Pinpoint the cell where the given text exists, returning its (X, Y) midpoint coordinate. 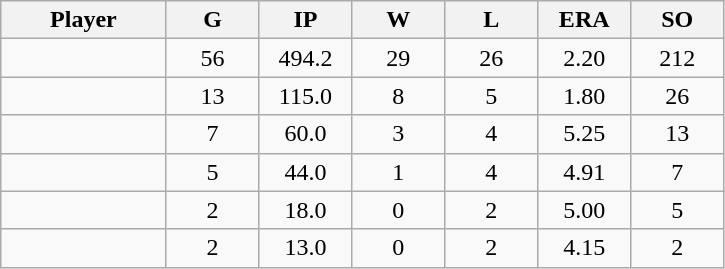
44.0 (306, 172)
1.80 (584, 96)
18.0 (306, 210)
IP (306, 20)
L (492, 20)
4.15 (584, 248)
212 (678, 58)
Player (84, 20)
4.91 (584, 172)
5.25 (584, 134)
13.0 (306, 248)
494.2 (306, 58)
115.0 (306, 96)
29 (398, 58)
5.00 (584, 210)
8 (398, 96)
3 (398, 134)
56 (212, 58)
SO (678, 20)
60.0 (306, 134)
ERA (584, 20)
2.20 (584, 58)
1 (398, 172)
W (398, 20)
G (212, 20)
